Identify which cell holds the provided text, then report its (x, y) central coordinate. 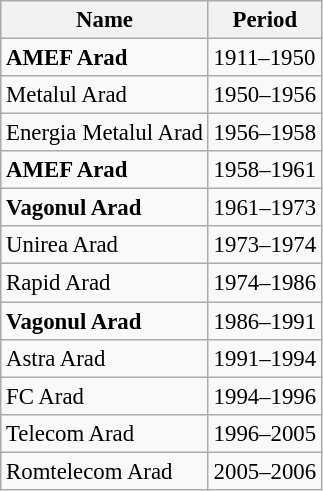
1961–1973 (264, 208)
Rapid Arad (105, 283)
1911–1950 (264, 58)
Period (264, 20)
Astra Arad (105, 358)
2005–2006 (264, 471)
Energia Metalul Arad (105, 133)
Telecom Arad (105, 433)
1958–1961 (264, 170)
Romtelecom Arad (105, 471)
1991–1994 (264, 358)
1974–1986 (264, 283)
FC Arad (105, 396)
Metalul Arad (105, 95)
1994–1996 (264, 396)
1996–2005 (264, 433)
1973–1974 (264, 245)
Unirea Arad (105, 245)
1986–1991 (264, 321)
Name (105, 20)
1956–1958 (264, 133)
1950–1956 (264, 95)
